From the cell containing the given text, extract its center point as (X, Y) coordinate. 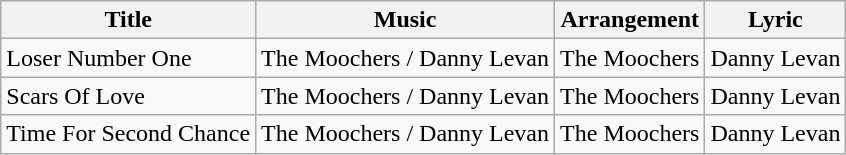
Time For Second Chance (128, 134)
Music (406, 20)
Arrangement (630, 20)
Loser Number One (128, 58)
Title (128, 20)
Scars Of Love (128, 96)
Lyric (776, 20)
